From the cell containing the given text, extract its center point as [x, y] coordinate. 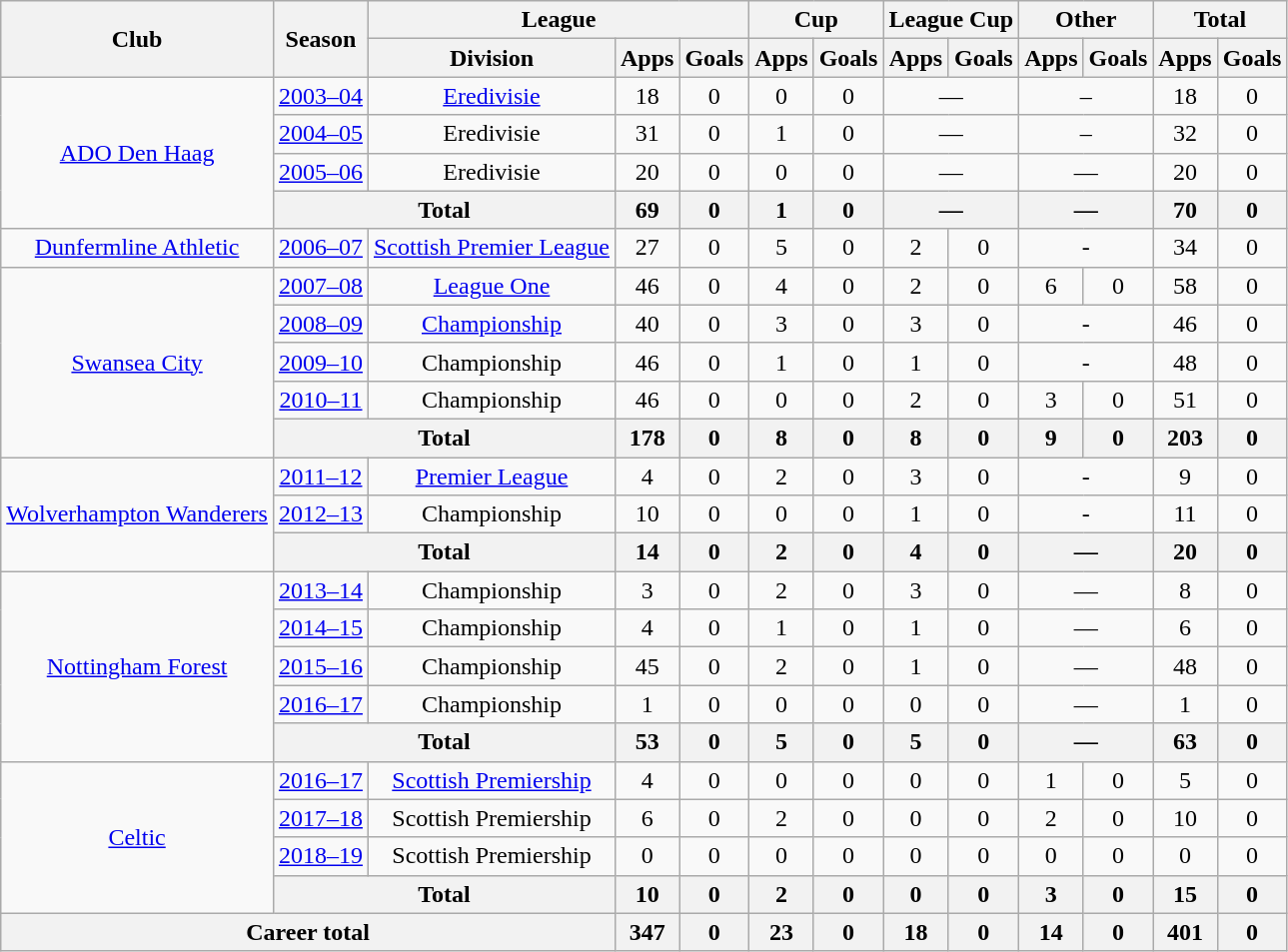
2010–11 [320, 400]
2014–15 [320, 628]
League [558, 20]
34 [1185, 248]
Nottingham Forest [138, 666]
Premier League [492, 476]
70 [1185, 210]
Celtic [138, 837]
2007–08 [320, 286]
ADO Den Haag [138, 153]
2003–04 [320, 96]
401 [1185, 932]
Season [320, 39]
2011–12 [320, 476]
Scottish Premier League [492, 248]
31 [646, 134]
69 [646, 210]
Club [138, 39]
Dunfermline Athletic [138, 248]
2008–09 [320, 324]
2006–07 [320, 248]
53 [646, 742]
2012–13 [320, 514]
Other [1086, 20]
2015–16 [320, 666]
51 [1185, 400]
Cup [816, 20]
2005–06 [320, 172]
15 [1185, 894]
347 [646, 932]
27 [646, 248]
2009–10 [320, 362]
11 [1185, 514]
League One [492, 286]
23 [781, 932]
203 [1185, 438]
2017–18 [320, 818]
32 [1185, 134]
Wolverhampton Wanderers [138, 514]
58 [1185, 286]
63 [1185, 742]
Swansea City [138, 362]
2013–14 [320, 590]
178 [646, 438]
40 [646, 324]
45 [646, 666]
League Cup [951, 20]
Division [492, 58]
Career total [308, 932]
2018–19 [320, 856]
2004–05 [320, 134]
